Capture the cell that displays the provided text and extract its (x, y) central coordinate. 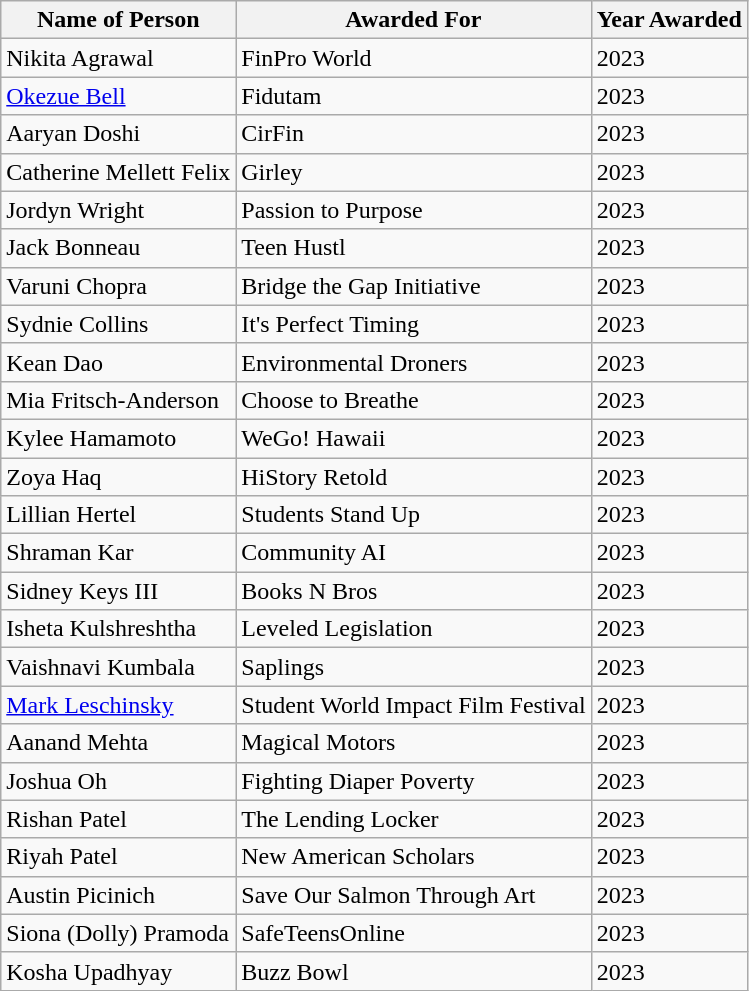
Lillian Hertel (118, 515)
Fighting Diaper Poverty (414, 781)
Students Stand Up (414, 515)
Bridge the Gap Initiative (414, 286)
Girley (414, 172)
Mia Fritsch-Anderson (118, 400)
Austin Picinich (118, 895)
Passion to Purpose (414, 210)
Teen Hustl (414, 248)
Aanand Mehta (118, 743)
WeGo! Hawaii (414, 438)
Rishan Patel (118, 819)
Siona (Dolly) Pramoda (118, 933)
Jordyn Wright (118, 210)
Varuni Chopra (118, 286)
HiStory Retold (414, 477)
Isheta Kulshreshtha (118, 629)
Books N Bros (414, 591)
Leveled Legislation (414, 629)
Fidutam (414, 96)
SafeTeensOnline (414, 933)
Jack Bonneau (118, 248)
Aaryan Doshi (118, 134)
Year Awarded (669, 20)
Buzz Bowl (414, 971)
Zoya Haq (118, 477)
Riyah Patel (118, 857)
Magical Motors (414, 743)
Sidney Keys III (118, 591)
The Lending Locker (414, 819)
Kylee Hamamoto (118, 438)
FinPro World (414, 58)
CirFin (414, 134)
Awarded For (414, 20)
Catherine Mellett Felix (118, 172)
Sydnie Collins (118, 324)
It's Perfect Timing (414, 324)
Joshua Oh (118, 781)
Saplings (414, 667)
Save Our Salmon Through Art (414, 895)
Environmental Droners (414, 362)
Shraman Kar (118, 553)
Name of Person (118, 20)
Choose to Breathe (414, 400)
Kosha Upadhyay (118, 971)
Community AI (414, 553)
Okezue Bell (118, 96)
Nikita Agrawal (118, 58)
Kean Dao (118, 362)
Student World Impact Film Festival (414, 705)
Mark Leschinsky (118, 705)
New American Scholars (414, 857)
Vaishnavi Kumbala (118, 667)
